Pinpoint the cell where the given text exists, returning its [X, Y] midpoint coordinate. 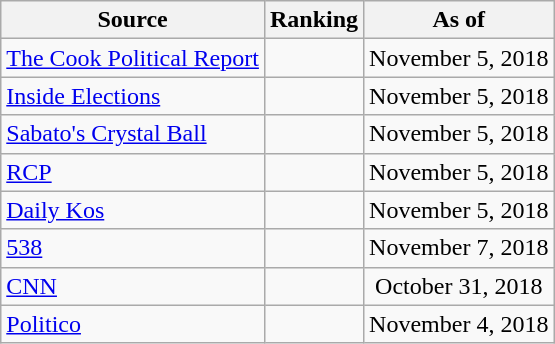
November 7, 2018 [459, 248]
Inside Elections [133, 96]
Source [133, 20]
November 4, 2018 [459, 324]
538 [133, 248]
Ranking [314, 20]
Daily Kos [133, 210]
Politico [133, 324]
As of [459, 20]
RCP [133, 172]
October 31, 2018 [459, 286]
CNN [133, 286]
Sabato's Crystal Ball [133, 134]
The Cook Political Report [133, 58]
